Return the [X, Y] coordinate for the center point of the cell that contains the specified text.  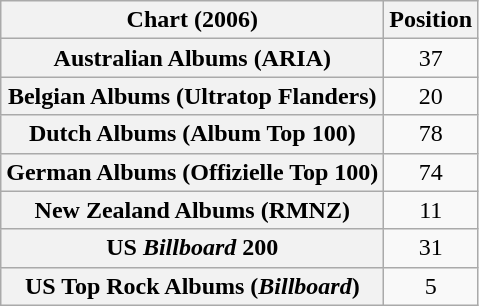
Chart (2006) [192, 20]
Dutch Albums (Album Top 100) [192, 134]
German Albums (Offizielle Top 100) [192, 172]
Position [431, 20]
US Billboard 200 [192, 248]
5 [431, 286]
US Top Rock Albums (Billboard) [192, 286]
37 [431, 58]
20 [431, 96]
New Zealand Albums (RMNZ) [192, 210]
78 [431, 134]
74 [431, 172]
11 [431, 210]
31 [431, 248]
Belgian Albums (Ultratop Flanders) [192, 96]
Australian Albums (ARIA) [192, 58]
